Determine the [x, y] coordinate at the center of the cell enclosing the given text.  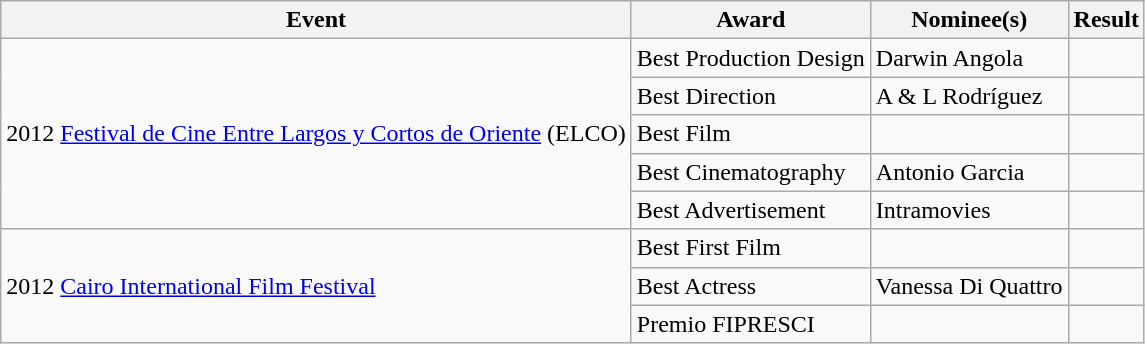
Best Production Design [750, 58]
2012 Festival de Cine Entre Largos y Cortos de Oriente (ELCO) [316, 134]
Best Actress [750, 286]
Nominee(s) [969, 20]
Vanessa Di Quattro [969, 286]
Award [750, 20]
Best Film [750, 134]
Intramovies [969, 210]
2012 Cairo International Film Festival [316, 286]
Antonio Garcia [969, 172]
Best First Film [750, 248]
Best Advertisement [750, 210]
Premio FIPRESCI [750, 324]
Best Direction [750, 96]
Event [316, 20]
Result [1106, 20]
Best Cinematography [750, 172]
Darwin Angola [969, 58]
A & L Rodríguez [969, 96]
